From the cell containing the given text, extract its center point as [X, Y] coordinate. 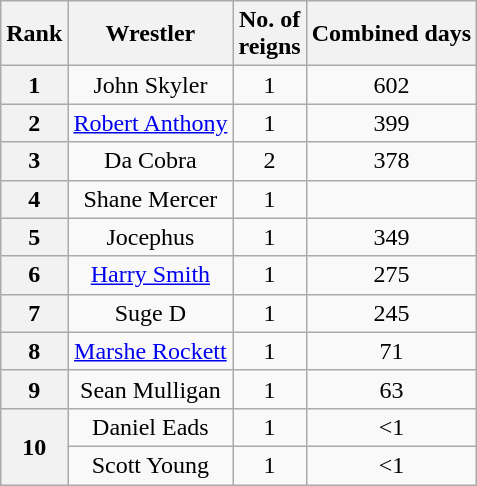
399 [391, 123]
Robert Anthony [150, 123]
Combined days [391, 34]
275 [391, 275]
602 [391, 85]
Suge D [150, 313]
7 [34, 313]
Jocephus [150, 237]
Marshe Rockett [150, 351]
No. ofreigns [270, 34]
4 [34, 199]
Scott Young [150, 465]
Daniel Eads [150, 427]
9 [34, 389]
6 [34, 275]
5 [34, 237]
378 [391, 161]
Harry Smith [150, 275]
Shane Mercer [150, 199]
10 [34, 446]
Wrestler [150, 34]
245 [391, 313]
71 [391, 351]
Sean Mulligan [150, 389]
349 [391, 237]
8 [34, 351]
Rank [34, 34]
John Skyler [150, 85]
63 [391, 389]
3 [34, 161]
Da Cobra [150, 161]
